Determine the (X, Y) coordinate at the center of the cell enclosing the given text.  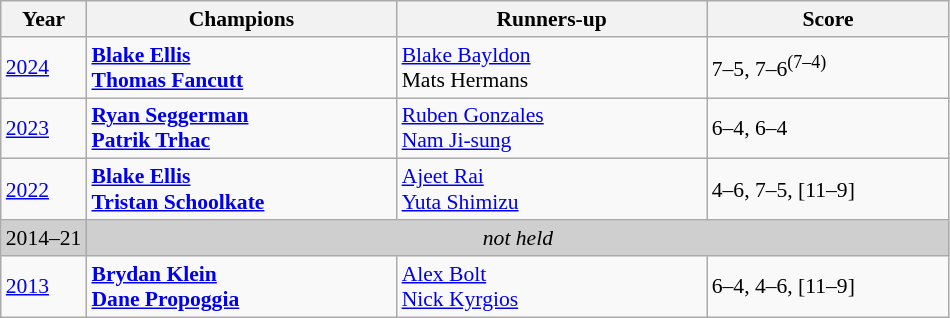
Ruben Gonzales Nam Ji-sung (552, 128)
Ajeet Rai Yuta Shimizu (552, 190)
Alex Bolt Nick Kyrgios (552, 286)
2024 (44, 68)
2013 (44, 286)
Blake Bayldon Mats Hermans (552, 68)
Runners-up (552, 19)
Blake Ellis Thomas Fancutt (241, 68)
2014–21 (44, 238)
7–5, 7–6(7–4) (828, 68)
Brydan Klein Dane Propoggia (241, 286)
Ryan Seggerman Patrik Trhac (241, 128)
2022 (44, 190)
Score (828, 19)
not held (518, 238)
2023 (44, 128)
Year (44, 19)
6–4, 4–6, [11–9] (828, 286)
6–4, 6–4 (828, 128)
Blake Ellis Tristan Schoolkate (241, 190)
4–6, 7–5, [11–9] (828, 190)
Champions (241, 19)
